Return the [x, y] coordinate for the center point of the cell that contains the specified text.  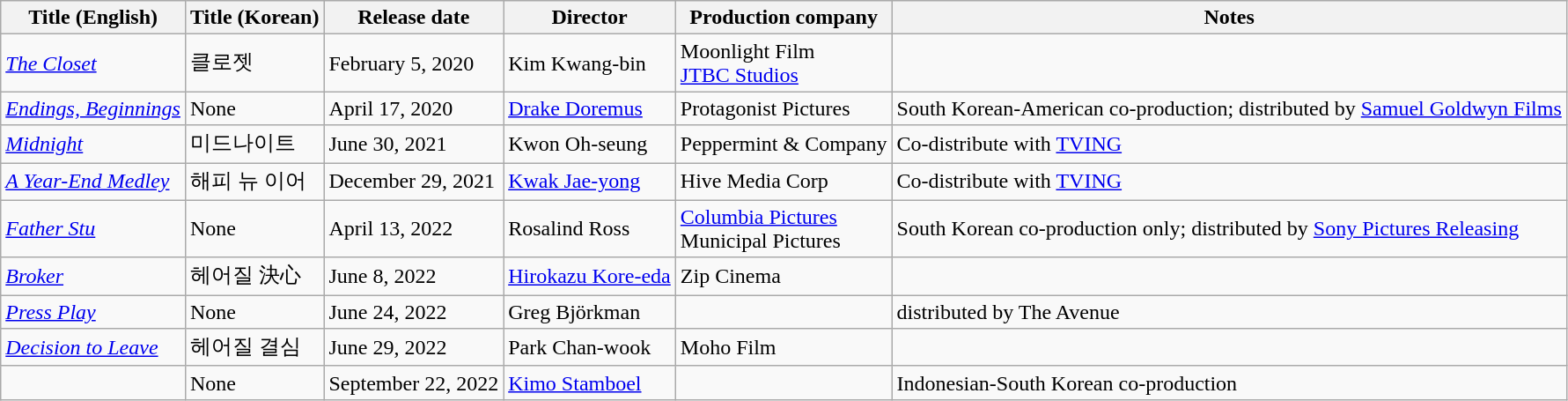
Hirokazu Kore-eda [590, 277]
클로젯 [254, 63]
Notes [1229, 18]
해피 뉴 이어 [254, 182]
June 30, 2021 [414, 145]
February 5, 2020 [414, 63]
Indonesian-South Korean co-production [1229, 382]
Rosalind Ross [590, 229]
Greg Björkman [590, 312]
distributed by The Avenue [1229, 312]
헤어질 決心 [254, 277]
South Korean-American co-production; distributed by Samuel Goldwyn Films [1229, 108]
Moonlight FilmJTBC Studios [784, 63]
September 22, 2022 [414, 382]
December 29, 2021 [414, 182]
South Korean co-production only; distributed by Sony Pictures Releasing [1229, 229]
April 13, 2022 [414, 229]
Moho Film [784, 347]
June 24, 2022 [414, 312]
Drake Doremus [590, 108]
Midnight [93, 145]
미드나이트 [254, 145]
June 8, 2022 [414, 277]
Zip Cinema [784, 277]
Kim Kwang-bin [590, 63]
Kimo Stamboel [590, 382]
A Year-End Medley [93, 182]
Columbia PicturesMunicipal Pictures [784, 229]
헤어질 결심 [254, 347]
Production company [784, 18]
June 29, 2022 [414, 347]
Kwon Oh-seung [590, 145]
Director [590, 18]
April 17, 2020 [414, 108]
Broker [93, 277]
Hive Media Corp [784, 182]
The Closet [93, 63]
Peppermint & Company [784, 145]
Endings, Beginnings [93, 108]
Decision to Leave [93, 347]
Title (Korean) [254, 18]
Kwak Jae-yong [590, 182]
Release date [414, 18]
Park Chan-wook [590, 347]
Protagonist Pictures [784, 108]
Father Stu [93, 229]
Title (English) [93, 18]
Press Play [93, 312]
